Return the [x, y] coordinate for the center point of the cell that contains the specified text.  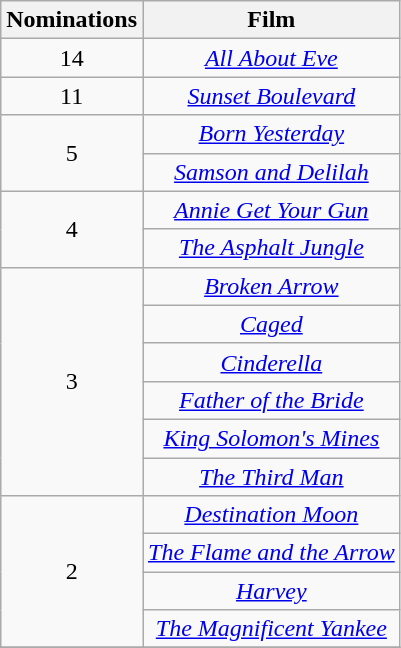
Father of the Bride [271, 400]
Nominations [72, 20]
Samson and Delilah [271, 172]
The Asphalt Jungle [271, 248]
14 [72, 58]
Harvey [271, 591]
Film [271, 20]
Born Yesterday [271, 134]
5 [72, 153]
Cinderella [271, 362]
All About Eve [271, 58]
4 [72, 229]
Annie Get Your Gun [271, 210]
3 [72, 381]
Broken Arrow [271, 286]
11 [72, 96]
2 [72, 572]
Caged [271, 324]
The Magnificent Yankee [271, 629]
Sunset Boulevard [271, 96]
Destination Moon [271, 515]
The Third Man [271, 477]
King Solomon's Mines [271, 438]
The Flame and the Arrow [271, 553]
